Search for the cell housing the specified text and yield its (x, y) center coordinate. 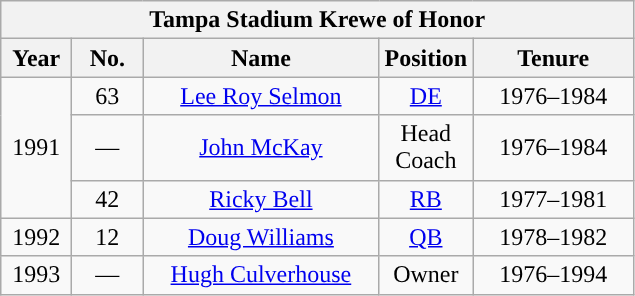
Head Coach (426, 148)
1991 (36, 148)
Doug Williams (261, 237)
Year (36, 58)
John McKay (261, 148)
Hugh Culverhouse (261, 275)
1993 (36, 275)
DE (426, 96)
RB (426, 199)
No. (108, 58)
1978–1982 (554, 237)
Tampa Stadium Krewe of Honor (318, 20)
QB (426, 237)
1977–1981 (554, 199)
Tenure (554, 58)
Name (261, 58)
Ricky Bell (261, 199)
63 (108, 96)
Owner (426, 275)
42 (108, 199)
Lee Roy Selmon (261, 96)
12 (108, 237)
1992 (36, 237)
Position (426, 58)
1976–1994 (554, 275)
